Provide the (X, Y) coordinate of the cell's center where the given text is located.  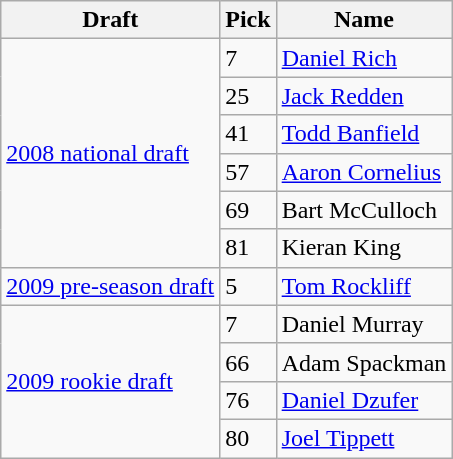
Tom Rockliff (364, 286)
Name (364, 20)
2008 national draft (110, 153)
Kieran King (364, 248)
Daniel Murray (364, 324)
Pick (248, 20)
57 (248, 172)
76 (248, 400)
Draft (110, 20)
66 (248, 362)
Adam Spackman (364, 362)
2009 pre-season draft (110, 286)
2009 rookie draft (110, 381)
5 (248, 286)
Joel Tippett (364, 438)
81 (248, 248)
Todd Banfield (364, 134)
Aaron Cornelius (364, 172)
80 (248, 438)
Jack Redden (364, 96)
Bart McCulloch (364, 210)
69 (248, 210)
Daniel Dzufer (364, 400)
25 (248, 96)
Daniel Rich (364, 58)
41 (248, 134)
